Output the (x, y) coordinate of the center of the cell containing the given text.  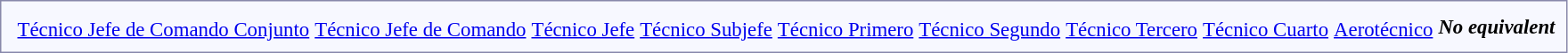
Aerotécnico (1384, 29)
Técnico Jefe de Comando (421, 29)
Técnico Cuarto (1265, 29)
Técnico Primero (845, 29)
Técnico Segundo (990, 29)
Técnico Jefe (583, 29)
Técnico Subjefe (706, 29)
Técnico Jefe de Comando Conjunto (164, 29)
No equivalent (1497, 26)
Técnico Tercero (1131, 29)
